From the cell containing the given text, extract its center point as [x, y] coordinate. 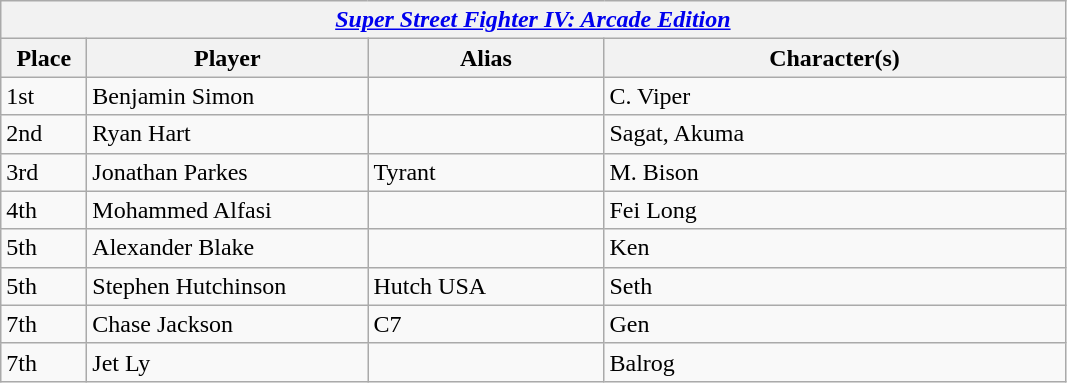
Stephen Hutchinson [228, 286]
Ryan Hart [228, 134]
M. Bison [834, 172]
Alexander Blake [228, 248]
C. Viper [834, 96]
3rd [44, 172]
Sagat, Akuma [834, 134]
Seth [834, 286]
Hutch USA [486, 286]
Chase Jackson [228, 324]
Balrog [834, 362]
4th [44, 210]
Super Street Fighter IV: Arcade Edition [533, 20]
Tyrant [486, 172]
Ken [834, 248]
Benjamin Simon [228, 96]
C7 [486, 324]
Fei Long [834, 210]
Alias [486, 58]
Gen [834, 324]
Mohammed Alfasi [228, 210]
Jonathan Parkes [228, 172]
Place [44, 58]
Character(s) [834, 58]
Jet Ly [228, 362]
1st [44, 96]
Player [228, 58]
2nd [44, 134]
